Capture the cell that displays the provided text and extract its [x, y] central coordinate. 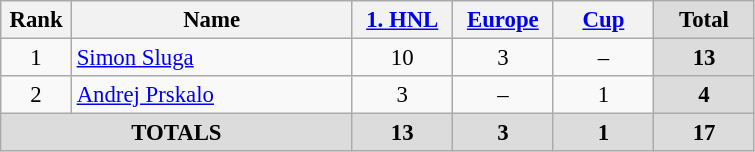
10 [402, 58]
Name [212, 20]
Simon Sluga [212, 58]
Total [704, 20]
17 [704, 133]
2 [36, 95]
Rank [36, 20]
4 [704, 95]
1. HNL [402, 20]
Andrej Prskalo [212, 95]
TOTALS [176, 133]
Europe [504, 20]
Cup [604, 20]
